For the text-containing cell, return its midpoint in [X, Y] coordinate format. 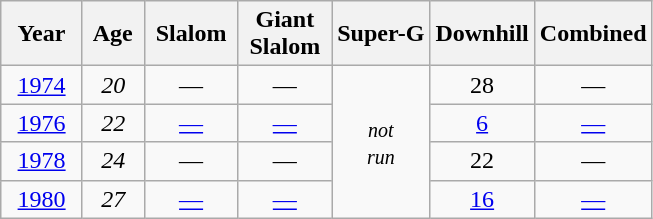
1980 [42, 199]
Giant Slalom [285, 34]
1976 [42, 123]
1978 [42, 161]
notrun [381, 142]
6 [482, 123]
Combined [593, 34]
Downhill [482, 34]
16 [482, 199]
Year [42, 34]
20 [113, 85]
Age [113, 34]
Slalom [191, 34]
28 [482, 85]
1974 [42, 85]
Super-G [381, 34]
27 [113, 199]
24 [113, 161]
